Scan for the cell matching the given text and deliver its [x, y] coordinate at center. 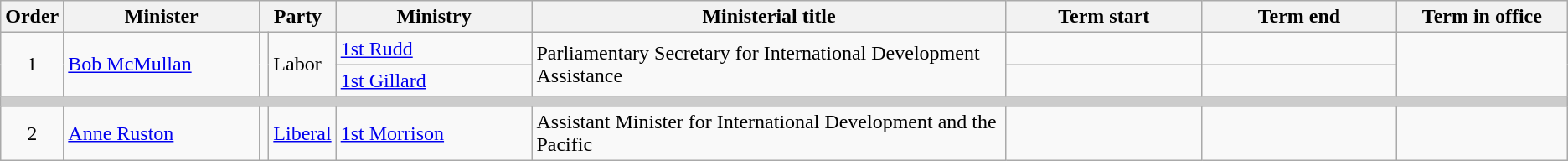
1st Morrison [434, 132]
Assistant Minister for International Development and the Pacific [769, 132]
Labor [302, 65]
1 [32, 65]
Anne Ruston [162, 132]
1st Gillard [434, 80]
2 [32, 132]
Party [298, 17]
Bob McMullan [162, 65]
Term end [1298, 17]
Ministerial title [769, 17]
1st Rudd [434, 49]
Term in office [1483, 17]
Term start [1104, 17]
Ministry [434, 17]
Liberal [302, 132]
Minister [162, 17]
Parliamentary Secretary for International Development Assistance [769, 65]
Order [32, 17]
